For the text-containing cell, return its midpoint in (X, Y) coordinate format. 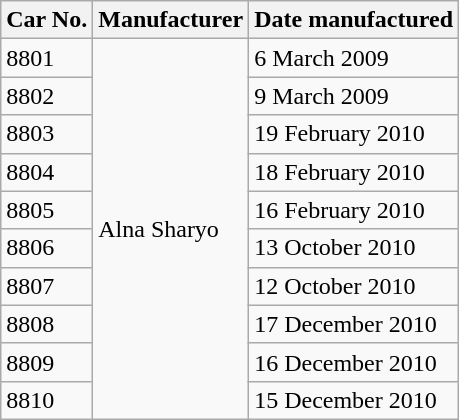
8808 (47, 324)
8806 (47, 248)
8807 (47, 286)
Date manufactured (354, 20)
Manufacturer (171, 20)
19 February 2010 (354, 134)
8802 (47, 96)
Alna Sharyo (171, 230)
8801 (47, 58)
6 March 2009 (354, 58)
8803 (47, 134)
16 February 2010 (354, 210)
8805 (47, 210)
15 December 2010 (354, 400)
9 March 2009 (354, 96)
12 October 2010 (354, 286)
8810 (47, 400)
16 December 2010 (354, 362)
13 October 2010 (354, 248)
8804 (47, 172)
17 December 2010 (354, 324)
8809 (47, 362)
Car No. (47, 20)
18 February 2010 (354, 172)
